Determine the [X, Y] coordinate at the center of the cell enclosing the given text.  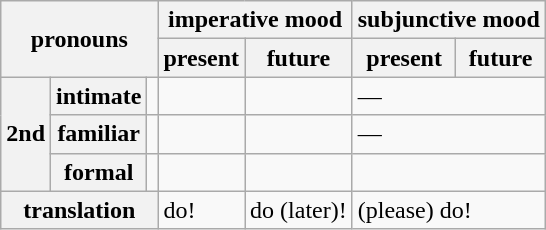
formal [99, 172]
do! [202, 210]
do (later)! [299, 210]
translation [80, 210]
imperative mood [255, 20]
subjunctive mood [448, 20]
intimate [99, 96]
(please) do! [448, 210]
2nd [26, 134]
familiar [99, 134]
pronouns [80, 39]
